Locate the cell with the specified text and output its [X, Y] center coordinate. 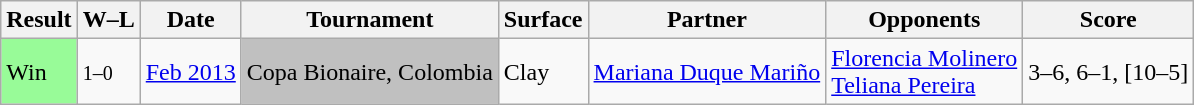
Florencia Molinero Teliana Pereira [924, 72]
W–L [108, 20]
Clay [543, 72]
1–0 [108, 72]
Win [39, 72]
3–6, 6–1, [10–5] [1108, 72]
Tournament [370, 20]
Score [1108, 20]
Copa Bionaire, Colombia [370, 72]
Feb 2013 [190, 72]
Result [39, 20]
Surface [543, 20]
Opponents [924, 20]
Date [190, 20]
Partner [707, 20]
Mariana Duque Mariño [707, 72]
